Output the (X, Y) coordinate of the center of the cell containing the given text.  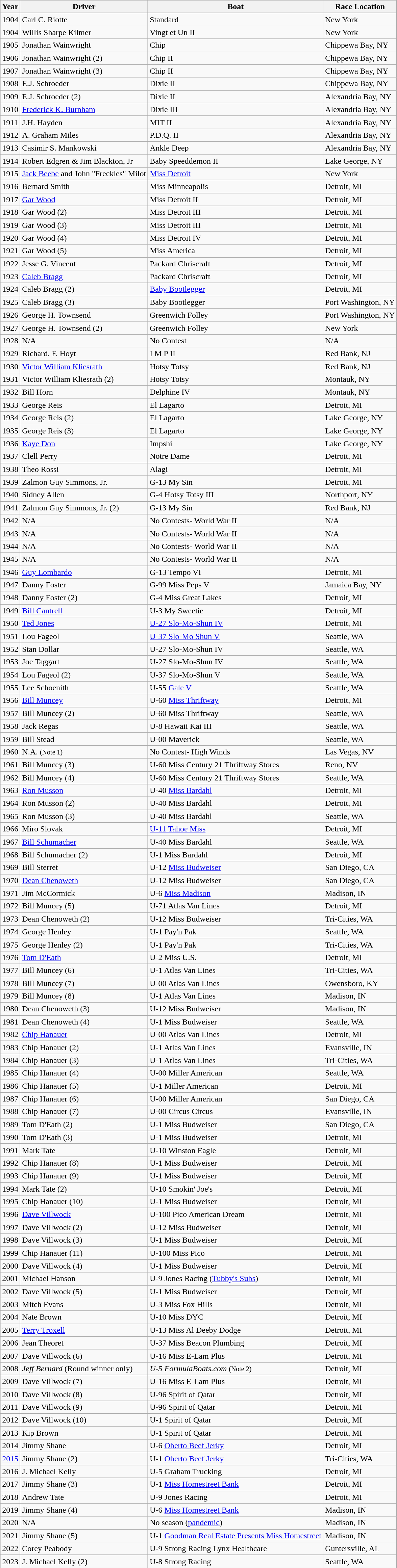
2016 (10, 1471)
Miss Minneapolis (236, 187)
E.J. Schroeder (84, 84)
1938 (10, 469)
Bill Horn (84, 392)
U-6 Oberto Beef Jerky (236, 1446)
Owensboro, KY (360, 983)
U-1 Miss Bardahl (236, 855)
Jonathan Wainwright (84, 45)
George Reis (2) (84, 418)
Gar Wood (2) (84, 212)
George Henley (2) (84, 945)
2005 (10, 1330)
E.J. Schroeder (2) (84, 97)
1971 (10, 893)
Danny Foster (2) (84, 598)
Stan Dollar (84, 649)
G-13 Tempo VI (236, 572)
A. Graham Miles (84, 135)
Tom D'Eath (84, 957)
1931 (10, 379)
U-37 Slo-Mo Shun V (236, 636)
Caleb Bragg (84, 276)
Reno, NV (360, 765)
1987 (10, 1099)
Chip Hanauer (2) (84, 1047)
2021 (10, 1536)
Las Vegas, NV (360, 752)
Kaye Don (84, 444)
1979 (10, 996)
Jack Regas (84, 726)
1948 (10, 598)
1989 (10, 1124)
2011 (10, 1407)
Race Location (360, 7)
Clell Perry (84, 456)
G-4 Miss Great Lakes (236, 598)
Dean Chenoweth (84, 880)
1907 (10, 71)
Joe Taggart (84, 662)
2006 (10, 1343)
Richard. F. Hoyt (84, 353)
Impshi (236, 444)
U-100 Miss Pico (236, 1253)
1976 (10, 957)
U-37 Slo-Mo-Shun V (236, 675)
N.A. (Note 1) (84, 752)
Dixie III (236, 109)
Miss Detroit (236, 174)
Dave Villwock (4) (84, 1266)
2013 (10, 1433)
1937 (10, 456)
Dean Chenoweth (2) (84, 919)
1953 (10, 662)
1919 (10, 225)
1977 (10, 970)
No Contest- High Winds (236, 752)
1994 (10, 1189)
Andrew Tate (84, 1497)
1993 (10, 1176)
Chip (236, 45)
Jeff Bernard (Round winner only) (84, 1368)
2014 (10, 1446)
Ron Musson (84, 791)
Miss Detroit II (236, 200)
Jimmy Shane (4) (84, 1510)
Mitch Evans (84, 1304)
1958 (10, 726)
Chip Hanauer (4) (84, 1073)
Jack Beebe and John "Freckles" Milot (84, 174)
Carl C. Riotte (84, 20)
Dave Villwock (8) (84, 1394)
1988 (10, 1112)
1925 (10, 302)
1920 (10, 238)
U-8 Strong Racing (236, 1561)
Terry Troxell (84, 1330)
Dave Villwock (10) (84, 1420)
Caleb Bragg (3) (84, 302)
Victor William Kliesrath (84, 366)
Robert Edgren & Jim Blackton, Jr (84, 161)
1949 (10, 611)
1939 (10, 482)
1982 (10, 1035)
U-3 My Sweetie (236, 611)
Standard (236, 20)
1910 (10, 109)
1995 (10, 1202)
Miro Slovak (84, 829)
1927 (10, 328)
1978 (10, 983)
Vingt et Un II (236, 32)
1952 (10, 649)
P.D.Q. II (236, 135)
Driver (84, 7)
1915 (10, 174)
1974 (10, 932)
U-6 Miss Madison (236, 893)
1983 (10, 1047)
Miss America (236, 251)
Bill Muncey (5) (84, 906)
1944 (10, 546)
Dean Chenoweth (4) (84, 1022)
Chip Hanauer (10) (84, 1202)
Bill Muncey (84, 700)
U-11 Tahoe Miss (236, 829)
2000 (10, 1266)
2008 (10, 1368)
Chip Hanauer (6) (84, 1099)
George Reis (3) (84, 431)
Dave Villwock (84, 1215)
U-1 Miss Homestreet Bank (236, 1484)
1947 (10, 585)
U-00 Circus Circus (236, 1112)
Gar Wood (3) (84, 225)
2010 (10, 1394)
U-100 Pico American Dream (236, 1215)
Michael Hanson (84, 1279)
2003 (10, 1304)
Victor William Kliesrath (2) (84, 379)
1973 (10, 919)
Bill Schumacher (2) (84, 855)
Dave Villwock (6) (84, 1356)
2002 (10, 1292)
1928 (10, 341)
Bill Muncey (3) (84, 765)
Ron Musson (2) (84, 803)
Dave Villwock (3) (84, 1240)
1998 (10, 1240)
Chip Hanauer (5) (84, 1086)
Dave Villwock (9) (84, 1407)
1941 (10, 508)
Bill Muncey (4) (84, 777)
2020 (10, 1523)
1936 (10, 444)
1950 (10, 623)
1969 (10, 868)
1954 (10, 675)
U-10 Smokin' Joe's (236, 1189)
1962 (10, 777)
1943 (10, 533)
Lou Fageol (84, 636)
1946 (10, 572)
Dean Chenoweth (3) (84, 1009)
2019 (10, 1510)
1922 (10, 264)
Bill Muncey (8) (84, 996)
U-9 Jones Racing (Tubby's Subs) (236, 1279)
Northport, NY (360, 495)
J.H. Hayden (84, 122)
U-00 Maverick (236, 739)
1968 (10, 855)
Miss Detroit IV (236, 238)
Gar Wood (5) (84, 251)
Jean Theoret (84, 1343)
U-5 Graham Trucking (236, 1471)
Gar Wood (4) (84, 238)
1921 (10, 251)
Bernard Smith (84, 187)
Year (10, 7)
Chip Hanauer (11) (84, 1253)
1917 (10, 200)
1957 (10, 713)
2018 (10, 1497)
1930 (10, 366)
1906 (10, 58)
Ron Musson (3) (84, 816)
J. Michael Kelly (2) (84, 1561)
Dave Villwock (2) (84, 1227)
2009 (10, 1381)
1923 (10, 276)
Bill Muncey (2) (84, 713)
Lou Fageol (2) (84, 675)
1980 (10, 1009)
Willis Sharpe Kilmer (84, 32)
1933 (10, 405)
Bill Cantrell (84, 611)
U-3 Miss Fox Hills (236, 1304)
1913 (10, 148)
I M P II (236, 353)
George H. Townsend (84, 315)
Bill Sterret (84, 868)
U-6 Miss Homestreet Bank (236, 1510)
Lee Schoenith (84, 688)
Corey Peabody (84, 1548)
Chip Hanauer (9) (84, 1176)
Zalmon Guy Simmons, Jr. (2) (84, 508)
U-55 Gale V (236, 688)
1940 (10, 495)
2015 (10, 1459)
1926 (10, 315)
1934 (10, 418)
Guntersville, AL (360, 1548)
Mark Tate (84, 1150)
Jimmy Shane (5) (84, 1536)
Jim McCormick (84, 893)
U-1 Miller American (236, 1086)
Danny Foster (84, 585)
2017 (10, 1484)
George Reis (84, 405)
2022 (10, 1548)
U-1 Goodman Real Estate Presents Miss Homestreet (236, 1536)
Caleb Bragg (2) (84, 289)
1963 (10, 791)
1959 (10, 739)
Boat (236, 7)
Tom D'Eath (3) (84, 1137)
Nate Brown (84, 1317)
1970 (10, 880)
Chip Hanauer (84, 1035)
1986 (10, 1086)
Ankle Deep (236, 148)
Frederick K. Burnham (84, 109)
Bill Muncey (7) (84, 983)
1918 (10, 212)
1955 (10, 688)
U-10 Miss DYC (236, 1317)
U-71 Atlas Van Lines (236, 906)
1991 (10, 1150)
Casimir S. Mankowski (84, 148)
1996 (10, 1215)
U-1 Oberto Beef Jerky (236, 1459)
J. Michael Kelly (84, 1471)
1981 (10, 1022)
George H. Townsend (2) (84, 328)
1916 (10, 187)
U-2 Miss U.S. (236, 957)
Sidney Allen (84, 495)
Dave Villwock (5) (84, 1292)
Gar Wood (84, 200)
Mark Tate (2) (84, 1189)
U-9 Jones Racing (236, 1497)
1972 (10, 906)
Ted Jones (84, 623)
U-13 Miss Al Deeby Dodge (236, 1330)
1992 (10, 1163)
2007 (10, 1356)
Dave Villwock (7) (84, 1381)
1924 (10, 289)
1945 (10, 559)
Jamaica Bay, NY (360, 585)
1960 (10, 752)
George Henley (84, 932)
2001 (10, 1279)
1911 (10, 122)
Jimmy Shane (2) (84, 1459)
1984 (10, 1060)
Theo Rossi (84, 469)
MIT II (236, 122)
Chip Hanauer (7) (84, 1112)
1964 (10, 803)
No season (pandemic) (236, 1523)
1909 (10, 97)
Jimmy Shane (84, 1446)
Jonathan Wainwright (3) (84, 71)
U-10 Winston Eagle (236, 1150)
U-37 Miss Beacon Plumbing (236, 1343)
1985 (10, 1073)
1997 (10, 1227)
1912 (10, 135)
U-5 FormulaBoats.com (Note 2) (236, 1368)
Zalmon Guy Simmons, Jr. (84, 482)
G-4 Hotsy Totsy III (236, 495)
1990 (10, 1137)
Bill Schumacher (84, 842)
1905 (10, 45)
1961 (10, 765)
1966 (10, 829)
No Contest (236, 341)
2023 (10, 1561)
Delphine IV (236, 392)
Baby Speeddemon II (236, 161)
1951 (10, 636)
Notre Dame (236, 456)
U-9 Strong Racing Lynx Healthcare (236, 1548)
Jonathan Wainwright (2) (84, 58)
1975 (10, 945)
Tom D'Eath (2) (84, 1124)
Jimmy Shane (3) (84, 1484)
1914 (10, 161)
1908 (10, 84)
1956 (10, 700)
1999 (10, 1253)
Bill Muncey (6) (84, 970)
2012 (10, 1420)
Bill Stead (84, 739)
Kip Brown (84, 1433)
2004 (10, 1317)
1942 (10, 521)
Guy Lombardo (84, 572)
1929 (10, 353)
1935 (10, 431)
Chip Hanauer (8) (84, 1163)
1932 (10, 392)
Chip Hanauer (3) (84, 1060)
1967 (10, 842)
G-99 Miss Peps V (236, 585)
1965 (10, 816)
U-8 Hawaii Kai III (236, 726)
Alagi (236, 469)
Jesse G. Vincent (84, 264)
